Capture the cell that displays the provided text and extract its (X, Y) central coordinate. 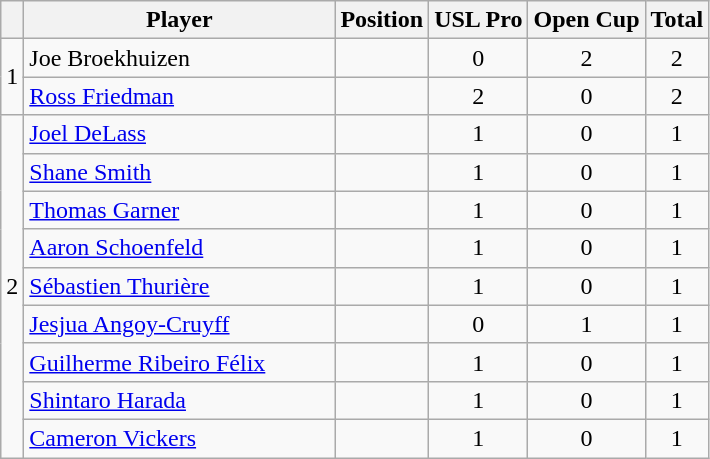
USL Pro (478, 20)
Position (382, 20)
Cameron Vickers (180, 438)
Guilherme Ribeiro Félix (180, 362)
Jesjua Angoy-Cruyff (180, 324)
Total (677, 20)
Thomas Garner (180, 210)
Sébastien Thurière (180, 286)
Player (180, 20)
Aaron Schoenfeld (180, 248)
Shintaro Harada (180, 400)
Joe Broekhuizen (180, 58)
Joel DeLass (180, 134)
Open Cup (586, 20)
Shane Smith (180, 172)
Ross Friedman (180, 96)
